From the cell containing the given text, extract its center point as [x, y] coordinate. 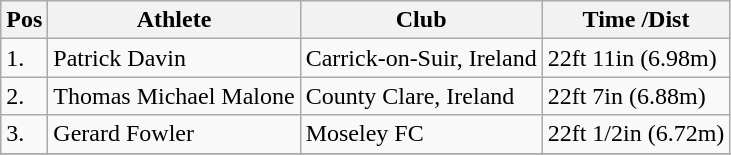
3. [24, 134]
22ft 1/2in (6.72m) [636, 134]
22ft 7in (6.88m) [636, 96]
Club [421, 20]
Thomas Michael Malone [174, 96]
Gerard Fowler [174, 134]
Athlete [174, 20]
Moseley FC [421, 134]
Time /Dist [636, 20]
2. [24, 96]
22ft 11in (6.98m) [636, 58]
1. [24, 58]
Patrick Davin [174, 58]
Pos [24, 20]
Carrick-on-Suir, Ireland [421, 58]
County Clare, Ireland [421, 96]
